Provide the [X, Y] coordinate of the cell's center where the given text is located.  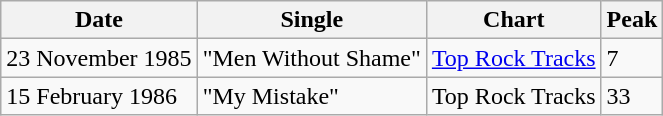
"Men Without Shame" [312, 58]
Date [99, 20]
Single [312, 20]
7 [632, 58]
23 November 1985 [99, 58]
15 February 1986 [99, 96]
"My Mistake" [312, 96]
Chart [514, 20]
33 [632, 96]
Peak [632, 20]
